Identify which cell holds the provided text, then report its (X, Y) central coordinate. 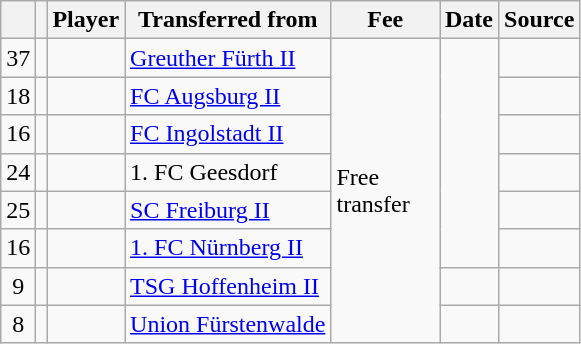
Transferred from (228, 20)
9 (18, 286)
Source (540, 20)
18 (18, 96)
Date (470, 20)
37 (18, 58)
Fee (386, 20)
25 (18, 210)
Player (86, 20)
FC Augsburg II (228, 96)
Greuther Fürth II (228, 58)
8 (18, 324)
Free transfer (386, 191)
TSG Hoffenheim II (228, 286)
FC Ingolstadt II (228, 134)
SC Freiburg II (228, 210)
24 (18, 172)
Union Fürstenwalde (228, 324)
1. FC Nürnberg II (228, 248)
1. FC Geesdorf (228, 172)
